Search for the cell housing the specified text and yield its [X, Y] center coordinate. 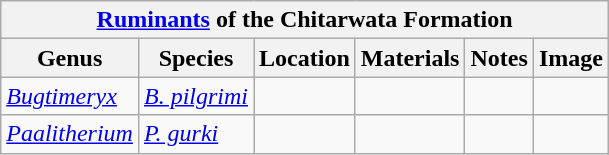
Genus [70, 58]
Species [196, 58]
Location [305, 58]
Materials [410, 58]
Bugtimeryx [70, 96]
P. gurki [196, 134]
Notes [499, 58]
Ruminants of the Chitarwata Formation [305, 20]
B. pilgrimi [196, 96]
Image [570, 58]
Paalitherium [70, 134]
